Extract the [X, Y] coordinate from the center of the cell holding the provided text.  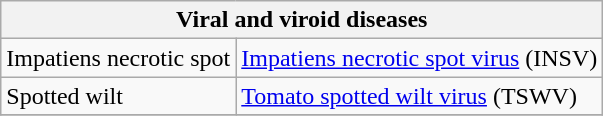
Tomato spotted wilt virus (TSWV) [420, 96]
Impatiens necrotic spot virus (INSV) [420, 58]
Impatiens necrotic spot [118, 58]
Viral and viroid diseases [302, 20]
Spotted wilt [118, 96]
